Search for the cell housing the specified text and yield its (X, Y) center coordinate. 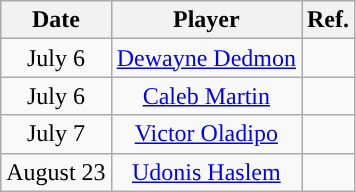
Date (56, 20)
Ref. (328, 20)
Player (206, 20)
July 7 (56, 134)
August 23 (56, 172)
Udonis Haslem (206, 172)
Dewayne Dedmon (206, 58)
Caleb Martin (206, 96)
Victor Oladipo (206, 134)
